Output the [X, Y] coordinate of the center of the cell containing the given text.  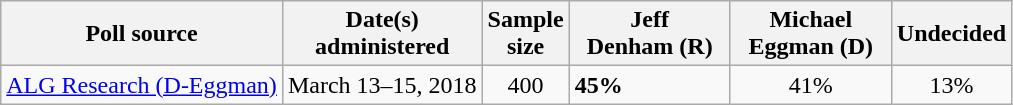
400 [526, 85]
Date(s)administered [382, 34]
ALG Research (D-Eggman) [142, 85]
13% [951, 85]
45% [650, 85]
Samplesize [526, 34]
JeffDenham (R) [650, 34]
Poll source [142, 34]
MichaelEggman (D) [810, 34]
March 13–15, 2018 [382, 85]
41% [810, 85]
Undecided [951, 34]
